Provide the [x, y] coordinate of the cell's center where the given text is located.  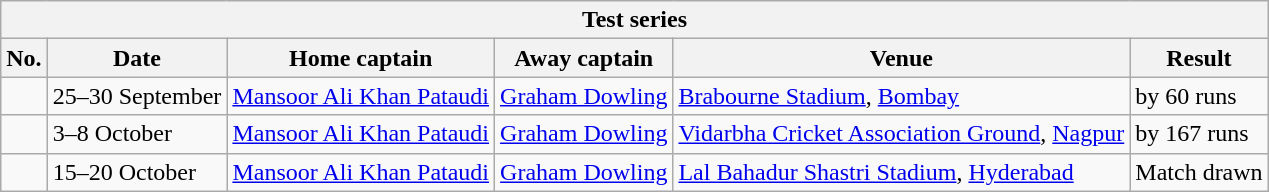
Vidarbha Cricket Association Ground, Nagpur [902, 134]
Brabourne Stadium, Bombay [902, 96]
Home captain [361, 58]
Venue [902, 58]
by 167 runs [1199, 134]
Lal Bahadur Shastri Stadium, Hyderabad [902, 172]
by 60 runs [1199, 96]
3–8 October [137, 134]
Result [1199, 58]
No. [24, 58]
15–20 October [137, 172]
Away captain [584, 58]
Date [137, 58]
Match drawn [1199, 172]
25–30 September [137, 96]
Test series [634, 20]
